Detect which cell encompasses the target text, then output its [X, Y] center coordinate. 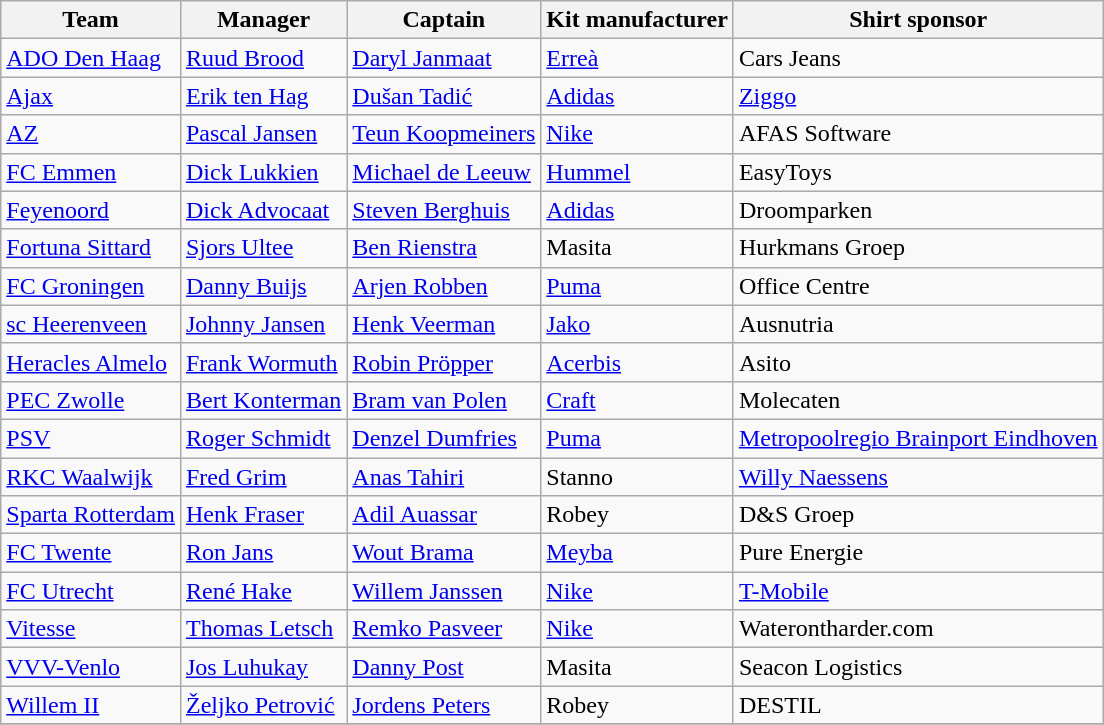
Willy Naessens [918, 477]
Ajax [91, 96]
Molecaten [918, 400]
Meyba [638, 553]
Dick Lukkien [263, 172]
Hummel [638, 172]
Pascal Jansen [263, 134]
FC Twente [91, 553]
Johnny Jansen [263, 324]
Pure Energie [918, 553]
Thomas Letsch [263, 629]
Danny Post [444, 667]
Frank Wormuth [263, 362]
PSV [91, 438]
Droomparken [918, 210]
Ziggo [918, 96]
Michael de Leeuw [444, 172]
EasyToys [918, 172]
Acerbis [638, 362]
Remko Pasveer [444, 629]
Kit manufacturer [638, 20]
Erreà [638, 58]
VVV-Venlo [91, 667]
Metropoolregio Brainport Eindhoven [918, 438]
Jordens Peters [444, 705]
Dušan Tadić [444, 96]
Team [91, 20]
Fred Grim [263, 477]
Hurkmans Groep [918, 248]
DESTIL [918, 705]
Henk Veerman [444, 324]
Ben Rienstra [444, 248]
Heracles Almelo [91, 362]
T-Mobile [918, 591]
Dick Advocaat [263, 210]
Jako [638, 324]
Steven Berghuis [444, 210]
Ron Jans [263, 553]
Bram van Polen [444, 400]
AFAS Software [918, 134]
Teun Koopmeiners [444, 134]
Erik ten Hag [263, 96]
PEC Zwolle [91, 400]
Henk Fraser [263, 515]
ADO Den Haag [91, 58]
Willem Janssen [444, 591]
Ausnutria [918, 324]
Seacon Logistics [918, 667]
AZ [91, 134]
Anas Tahiri [444, 477]
Sparta Rotterdam [91, 515]
Stanno [638, 477]
René Hake [263, 591]
Asito [918, 362]
Shirt sponsor [918, 20]
Feyenoord [91, 210]
Waterontharder.com [918, 629]
Denzel Dumfries [444, 438]
Captain [444, 20]
Adil Auassar [444, 515]
Craft [638, 400]
RKC Waalwijk [91, 477]
FC Utrecht [91, 591]
Danny Buijs [263, 286]
Cars Jeans [918, 58]
Vitesse [91, 629]
FC Groningen [91, 286]
Roger Schmidt [263, 438]
Ruud Brood [263, 58]
Željko Petrović [263, 705]
sc Heerenveen [91, 324]
FC Emmen [91, 172]
Office Centre [918, 286]
Sjors Ultee [263, 248]
Daryl Janmaat [444, 58]
Fortuna Sittard [91, 248]
Manager [263, 20]
Robin Pröpper [444, 362]
D&S Groep [918, 515]
Willem II [91, 705]
Wout Brama [444, 553]
Arjen Robben [444, 286]
Jos Luhukay [263, 667]
Bert Konterman [263, 400]
